Determine the [X, Y] coordinate at the center of the cell enclosing the given text.  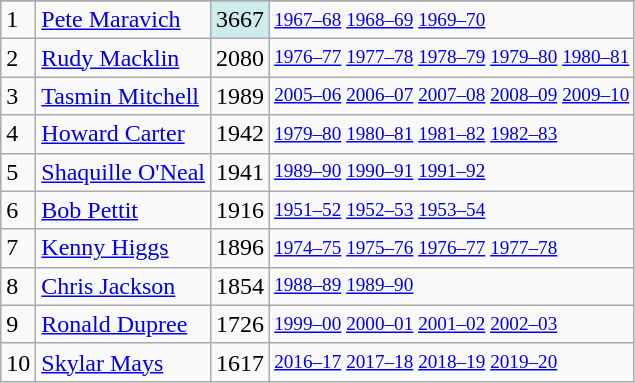
1989–90 1990–91 1991–92 [452, 172]
1726 [240, 324]
4 [18, 134]
Kenny Higgs [124, 248]
1617 [240, 362]
3 [18, 96]
2080 [240, 58]
8 [18, 286]
1999–00 2000–01 2001–02 2002–03 [452, 324]
Tasmin Mitchell [124, 96]
Rudy Macklin [124, 58]
1896 [240, 248]
1988–89 1989–90 [452, 286]
1979–80 1980–81 1981–82 1982–83 [452, 134]
1989 [240, 96]
5 [18, 172]
1967–68 1968–69 1969–70 [452, 20]
Howard Carter [124, 134]
Bob Pettit [124, 210]
Ronald Dupree [124, 324]
Pete Maravich [124, 20]
Chris Jackson [124, 286]
1951–52 1952–53 1953–54 [452, 210]
3667 [240, 20]
Shaquille O'Neal [124, 172]
Skylar Mays [124, 362]
9 [18, 324]
2 [18, 58]
1942 [240, 134]
2016–17 2017–18 2018–19 2019–20 [452, 362]
10 [18, 362]
1916 [240, 210]
7 [18, 248]
1974–75 1975–76 1976–77 1977–78 [452, 248]
1 [18, 20]
6 [18, 210]
1941 [240, 172]
1976–77 1977–78 1978–79 1979–80 1980–81 [452, 58]
1854 [240, 286]
2005–06 2006–07 2007–08 2008–09 2009–10 [452, 96]
